Output the (x, y) coordinate of the center of the cell containing the given text.  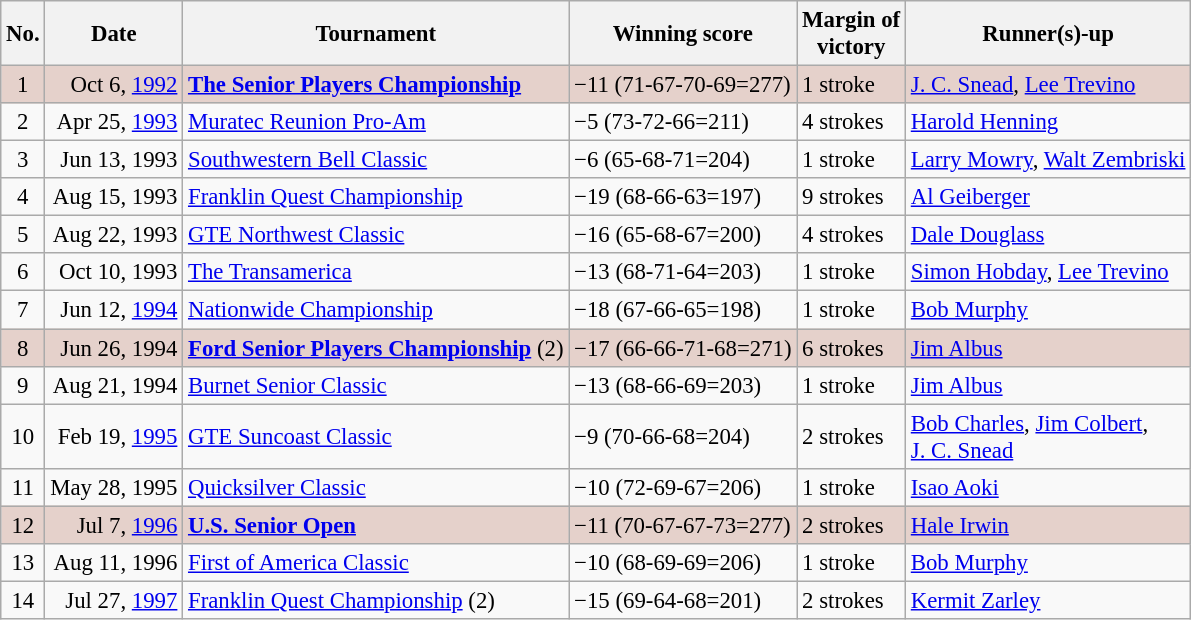
−19 (68-66-63=197) (683, 197)
13 (23, 563)
2 (23, 122)
Hale Irwin (1048, 525)
Southwestern Bell Classic (376, 160)
Dale Douglass (1048, 235)
Franklin Quest Championship (2) (376, 600)
Al Geiberger (1048, 197)
Winning score (683, 34)
Tournament (376, 34)
Jul 7, 1996 (114, 525)
10 (23, 436)
Oct 10, 1993 (114, 273)
−11 (71-67-70-69=277) (683, 85)
Ford Senior Players Championship (2) (376, 348)
9 strokes (852, 197)
Nationwide Championship (376, 310)
Isao Aoki (1048, 487)
The Senior Players Championship (376, 85)
Aug 21, 1994 (114, 385)
GTE Suncoast Classic (376, 436)
−5 (73-72-66=211) (683, 122)
9 (23, 385)
−9 (70-66-68=204) (683, 436)
May 28, 1995 (114, 487)
−10 (68-69-69=206) (683, 563)
−6 (65-68-71=204) (683, 160)
5 (23, 235)
Larry Mowry, Walt Zembriski (1048, 160)
The Transamerica (376, 273)
Jul 27, 1997 (114, 600)
Feb 19, 1995 (114, 436)
Aug 15, 1993 (114, 197)
J. C. Snead, Lee Trevino (1048, 85)
4 (23, 197)
Jun 26, 1994 (114, 348)
−17 (66-66-71-68=271) (683, 348)
−10 (72-69-67=206) (683, 487)
7 (23, 310)
Muratec Reunion Pro-Am (376, 122)
3 (23, 160)
Kermit Zarley (1048, 600)
Simon Hobday, Lee Trevino (1048, 273)
−18 (67-66-65=198) (683, 310)
6 strokes (852, 348)
Harold Henning (1048, 122)
−15 (69-64-68=201) (683, 600)
Jun 13, 1993 (114, 160)
6 (23, 273)
Oct 6, 1992 (114, 85)
1 (23, 85)
Burnet Senior Classic (376, 385)
GTE Northwest Classic (376, 235)
8 (23, 348)
Quicksilver Classic (376, 487)
Aug 22, 1993 (114, 235)
Bob Charles, Jim Colbert, J. C. Snead (1048, 436)
Franklin Quest Championship (376, 197)
First of America Classic (376, 563)
Apr 25, 1993 (114, 122)
−13 (68-66-69=203) (683, 385)
14 (23, 600)
12 (23, 525)
No. (23, 34)
−16 (65-68-67=200) (683, 235)
−13 (68-71-64=203) (683, 273)
−11 (70-67-67-73=277) (683, 525)
U.S. Senior Open (376, 525)
Runner(s)-up (1048, 34)
Jun 12, 1994 (114, 310)
Aug 11, 1996 (114, 563)
Date (114, 34)
11 (23, 487)
Margin ofvictory (852, 34)
